Capture the cell that displays the provided text and extract its (x, y) central coordinate. 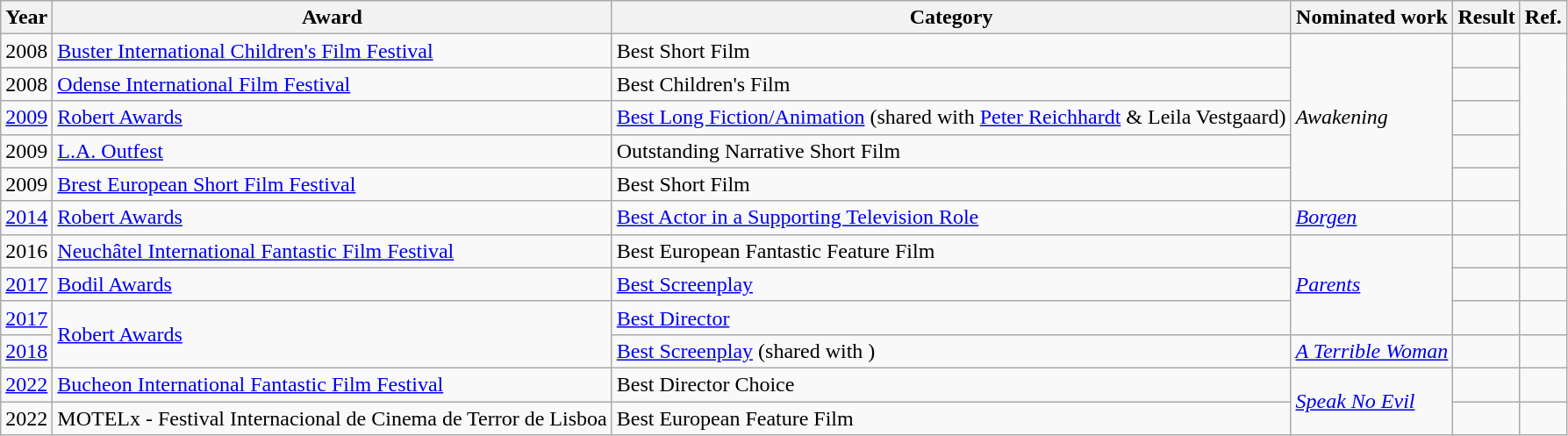
Parents (1372, 284)
MOTELx - Festival Internacional de Cinema de Terror de Lisboa (332, 418)
Year (26, 18)
Nominated work (1372, 18)
Bucheon International Fantastic Film Festival (332, 384)
Awakening (1372, 118)
2016 (26, 251)
Best Children's Film (951, 84)
Best European Feature Film (951, 418)
Best Long Fiction/Animation (shared with Peter Reichhardt & Leila Vestgaard) (951, 118)
Best Screenplay (shared with ) (951, 351)
L.A. Outfest (332, 151)
2018 (26, 351)
Outstanding Narrative Short Film (951, 151)
Best Director Choice (951, 384)
Best Screenplay (951, 284)
Speak No Evil (1372, 401)
2014 (26, 218)
Odense International Film Festival (332, 84)
Ref. (1543, 18)
Category (951, 18)
Bodil Awards (332, 284)
Result (1486, 18)
A Terrible Woman (1372, 351)
Borgen (1372, 218)
Best Actor in a Supporting Television Role (951, 218)
Neuchâtel International Fantastic Film Festival (332, 251)
Buster International Children's Film Festival (332, 51)
Award (332, 18)
Brest European Short Film Festival (332, 184)
Best Director (951, 318)
Best European Fantastic Feature Film (951, 251)
